Return the (X, Y) coordinate for the center point of the cell that contains the specified text.  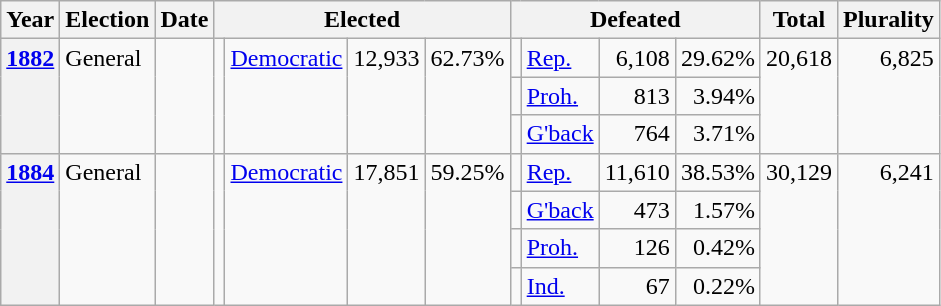
Elected (362, 20)
764 (637, 134)
Plurality (888, 20)
Year (30, 20)
67 (637, 286)
6,108 (637, 58)
1.57% (718, 210)
17,851 (386, 229)
473 (637, 210)
12,933 (386, 96)
6,241 (888, 229)
Ind. (560, 286)
126 (637, 248)
6,825 (888, 96)
Total (798, 20)
38.53% (718, 172)
813 (637, 96)
62.73% (468, 96)
29.62% (718, 58)
Election (108, 20)
3.94% (718, 96)
Date (184, 20)
30,129 (798, 229)
59.25% (468, 229)
11,610 (637, 172)
1882 (30, 96)
Defeated (635, 20)
3.71% (718, 134)
0.22% (718, 286)
20,618 (798, 96)
1884 (30, 229)
0.42% (718, 248)
